Identify which cell holds the provided text, then report its (x, y) central coordinate. 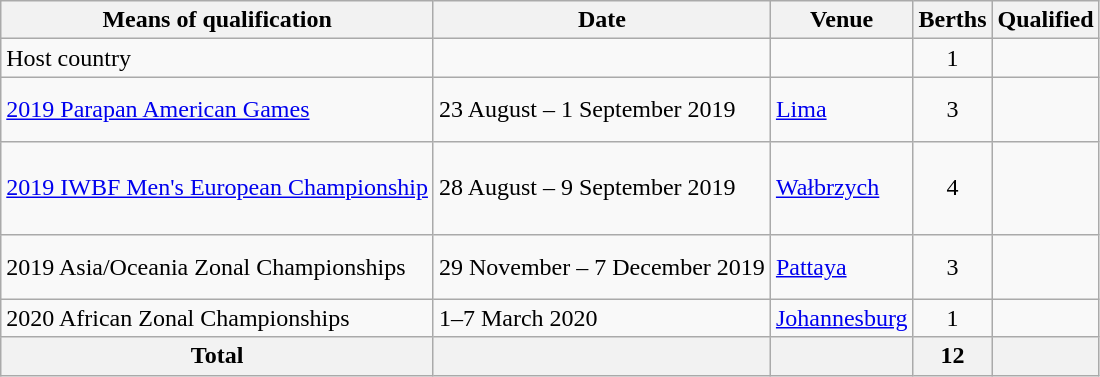
Host country (218, 58)
2019 IWBF Men's European Championship (218, 188)
4 (952, 188)
12 (952, 356)
Means of qualification (218, 20)
Wałbrzych (842, 188)
Qualified (1046, 20)
28 August – 9 September 2019 (602, 188)
2019 Asia/Oceania Zonal Championships (218, 266)
29 November – 7 December 2019 (602, 266)
Pattaya (842, 266)
1–7 March 2020 (602, 318)
Lima (842, 110)
2020 African Zonal Championships (218, 318)
23 August – 1 September 2019 (602, 110)
Total (218, 356)
2019 Parapan American Games (218, 110)
Date (602, 20)
Johannesburg (842, 318)
Berths (952, 20)
Venue (842, 20)
